For the text-containing cell, return its midpoint in [x, y] coordinate format. 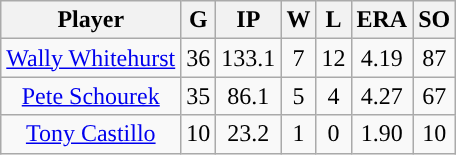
36 [198, 58]
4.27 [382, 96]
5 [298, 96]
W [298, 20]
87 [434, 58]
Pete Schourek [91, 96]
Tony Castillo [91, 134]
23.2 [248, 134]
86.1 [248, 96]
1 [298, 134]
35 [198, 96]
4 [334, 96]
7 [298, 58]
IP [248, 20]
67 [434, 96]
G [198, 20]
12 [334, 58]
SO [434, 20]
ERA [382, 20]
Wally Whitehurst [91, 58]
133.1 [248, 58]
4.19 [382, 58]
1.90 [382, 134]
0 [334, 134]
L [334, 20]
Player [91, 20]
